Locate the cell with the specified text and output its (x, y) center coordinate. 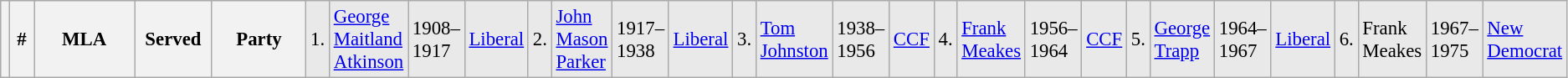
1. (318, 39)
1938–1956 (861, 39)
1967–1975 (1455, 39)
John Mason Parker (582, 39)
1917–1938 (641, 39)
6. (1346, 39)
3. (745, 39)
5. (1139, 39)
George Trapp (1181, 39)
1956–1964 (1053, 39)
New Democrat (1524, 39)
4. (945, 39)
2. (540, 39)
1908–1917 (437, 39)
1964–1967 (1243, 39)
MLA (85, 39)
Party (259, 39)
George Maitland Atkinson (368, 39)
# (22, 39)
Tom Johnston (794, 39)
Served (173, 39)
